Provide the (x, y) coordinate of the cell's center where the given text is located.  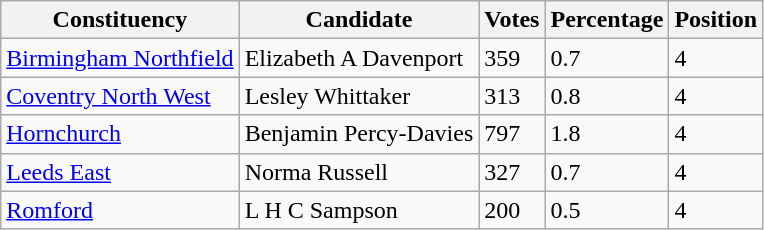
Benjamin Percy-Davies (359, 134)
313 (512, 96)
797 (512, 134)
200 (512, 210)
L H C Sampson (359, 210)
Votes (512, 20)
Hornchurch (120, 134)
0.8 (607, 96)
Romford (120, 210)
Position (716, 20)
359 (512, 58)
Candidate (359, 20)
Leeds East (120, 172)
Elizabeth A Davenport (359, 58)
Percentage (607, 20)
Birmingham Northfield (120, 58)
Constituency (120, 20)
Norma Russell (359, 172)
327 (512, 172)
Lesley Whittaker (359, 96)
Coventry North West (120, 96)
0.5 (607, 210)
1.8 (607, 134)
